Find where the given text appears and provide that cell's center as (x, y) coordinate. 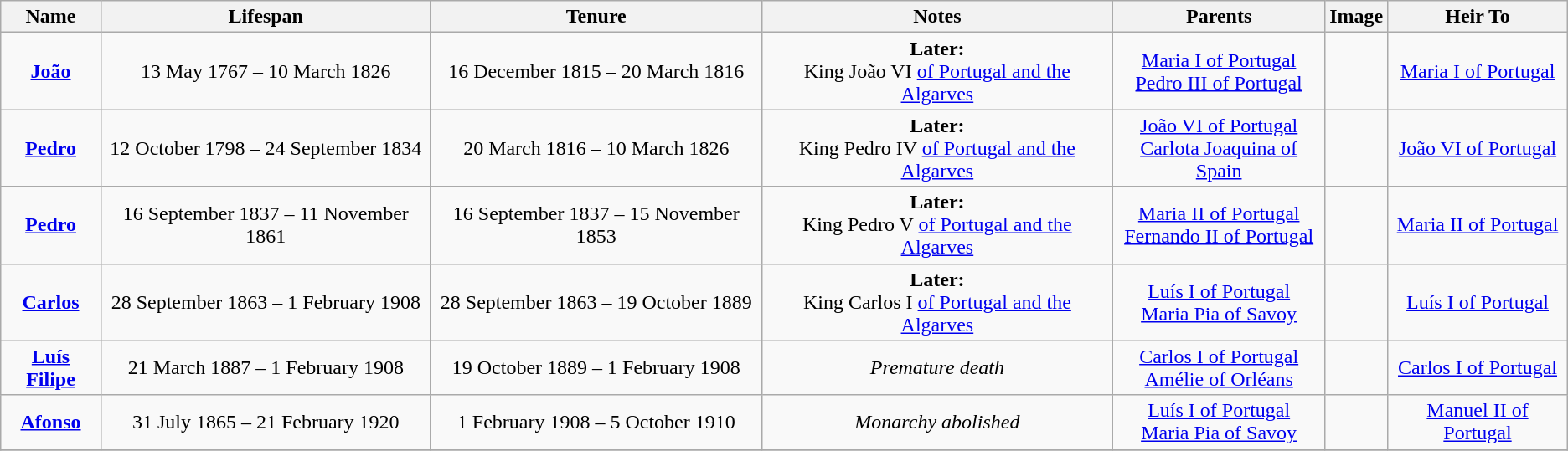
28 September 1863 – 19 October 1889 (596, 302)
12 October 1798 – 24 September 1834 (266, 148)
Heir To (1478, 17)
João VI of Portugal Carlota Joaquina of Spain (1220, 148)
13 May 1767 – 10 March 1826 (266, 71)
28 September 1863 – 1 February 1908 (266, 302)
João (51, 71)
Later: King João VI of Portugal and the Algarves (936, 71)
Later: King Pedro V of Portugal and the Algarves (936, 225)
16 September 1837 – 15 November 1853 (596, 225)
Maria I of Portugal Pedro III of Portugal (1220, 71)
Carlos (51, 302)
Lifespan (266, 17)
Afonso (51, 422)
Luís I of Portugal (1478, 302)
Maria II of Portugal (1478, 225)
Later: King Pedro IV of Portugal and the Algarves (936, 148)
31 July 1865 – 21 February 1920 (266, 422)
Luís Filipe (51, 368)
Maria I of Portugal (1478, 71)
Carlos I of Portugal (1478, 368)
Carlos I of Portugal Amélie of Orléans (1220, 368)
16 September 1837 – 11 November 1861 (266, 225)
Monarchy abolished (936, 422)
Tenure (596, 17)
16 December 1815 – 20 March 1816 (596, 71)
Name (51, 17)
Notes (936, 17)
Maria II of Portugal Fernando II of Portugal (1220, 225)
20 March 1816 – 10 March 1826 (596, 148)
Manuel II of Portugal (1478, 422)
Later: King Carlos I of Portugal and the Algarves (936, 302)
João VI of Portugal (1478, 148)
21 March 1887 – 1 February 1908 (266, 368)
Parents (1220, 17)
Image (1357, 17)
1 February 1908 – 5 October 1910 (596, 422)
Premature death (936, 368)
19 October 1889 – 1 February 1908 (596, 368)
